Extract the [X, Y] coordinate from the center of the cell holding the provided text.  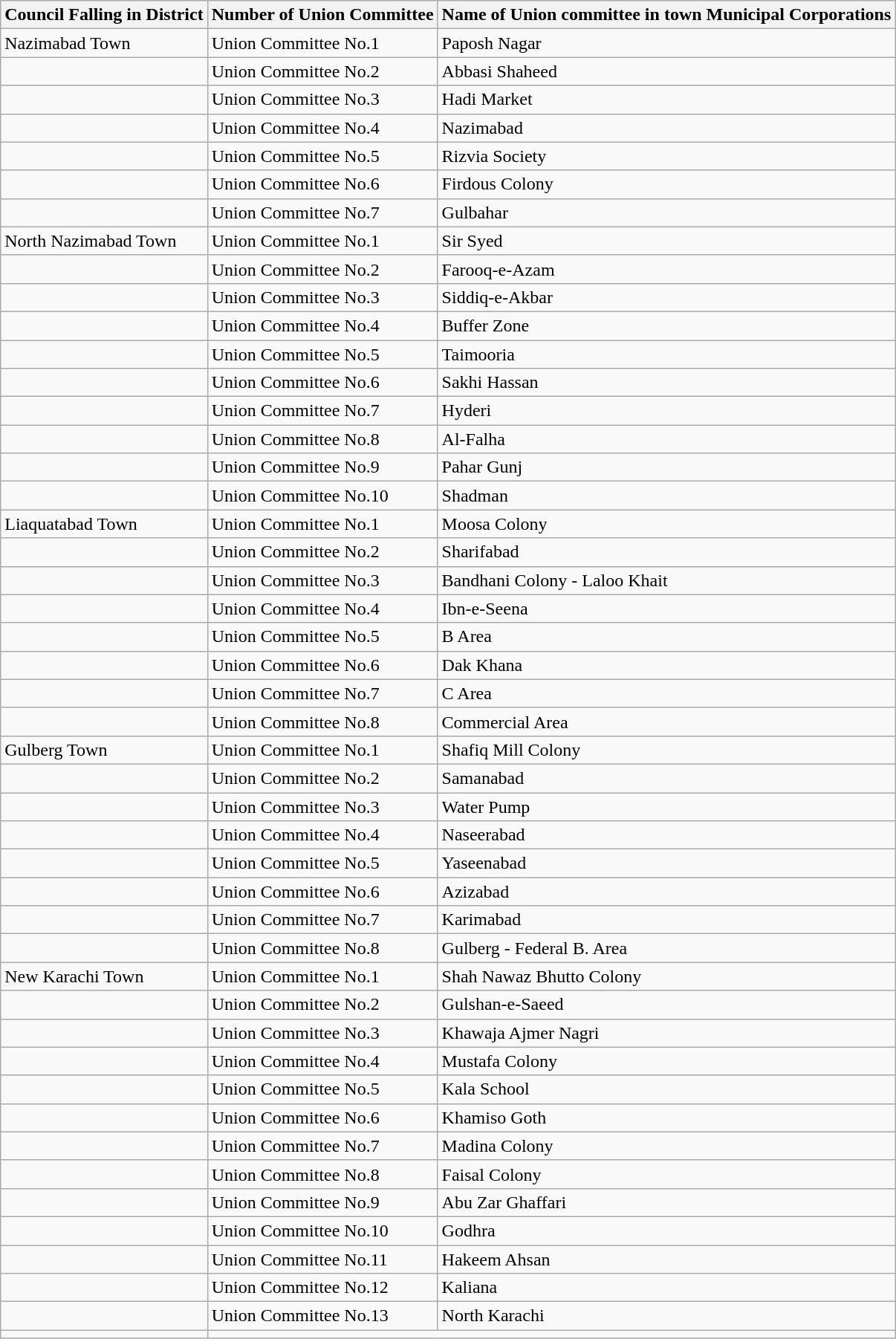
Nazimabad [666, 128]
Hyderi [666, 411]
Number of Union Committee [322, 15]
Buffer Zone [666, 325]
Commercial Area [666, 722]
Samanabad [666, 778]
Kala School [666, 1089]
Paposh Nagar [666, 43]
Kaliana [666, 1288]
Gulberg - Federal B. Area [666, 948]
Gulberg Town [104, 750]
Pahar Gunj [666, 467]
Al-Falha [666, 439]
New Karachi Town [104, 976]
Godhra [666, 1231]
Madina Colony [666, 1146]
Gulbahar [666, 213]
Moosa Colony [666, 524]
Bandhani Colony - Laloo Khait [666, 580]
Abbasi Shaheed [666, 71]
Shadman [666, 496]
C Area [666, 693]
Name of Union committee in town Municipal Corporations [666, 15]
Yaseenabad [666, 863]
Rizvia Society [666, 156]
Karimabad [666, 920]
Union Committee No.12 [322, 1288]
Naseerabad [666, 835]
Siddiq-e-Akbar [666, 297]
Union Committee No.13 [322, 1316]
B Area [666, 637]
North Nazimabad Town [104, 241]
North Karachi [666, 1316]
Azizabad [666, 892]
Sakhi Hassan [666, 383]
Firdous Colony [666, 184]
Shah Nawaz Bhutto Colony [666, 976]
Abu Zar Ghaffari [666, 1202]
Mustafa Colony [666, 1061]
Council Falling in District [104, 15]
Farooq-e-Azam [666, 269]
Nazimabad Town [104, 43]
Liaquatabad Town [104, 524]
Dak Khana [666, 665]
Union Committee No.11 [322, 1259]
Khamiso Goth [666, 1118]
Taimooria [666, 354]
Khawaja Ajmer Nagri [666, 1033]
Sharifabad [666, 552]
Hakeem Ahsan [666, 1259]
Ibn-e-Seena [666, 609]
Sir Syed [666, 241]
Shafiq Mill Colony [666, 750]
Faisal Colony [666, 1174]
Gulshan-e-Saeed [666, 1005]
Hadi Market [666, 100]
Water Pump [666, 806]
